Provide the [X, Y] coordinate of the cell's center where the given text is located.  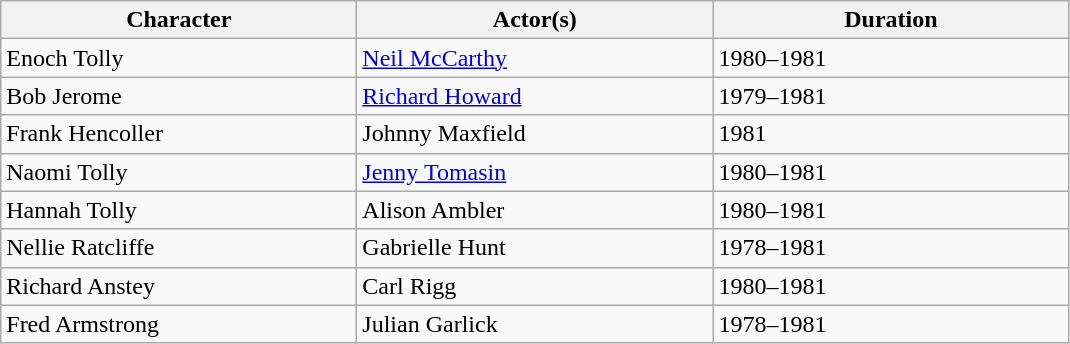
Gabrielle Hunt [535, 248]
Richard Howard [535, 96]
Bob Jerome [179, 96]
Hannah Tolly [179, 210]
Alison Ambler [535, 210]
Frank Hencoller [179, 134]
Duration [891, 20]
Enoch Tolly [179, 58]
1981 [891, 134]
Carl Rigg [535, 286]
Neil McCarthy [535, 58]
1979–1981 [891, 96]
Actor(s) [535, 20]
Jenny Tomasin [535, 172]
Julian Garlick [535, 324]
Nellie Ratcliffe [179, 248]
Johnny Maxfield [535, 134]
Character [179, 20]
Naomi Tolly [179, 172]
Fred Armstrong [179, 324]
Richard Anstey [179, 286]
